Pinpoint the cell where the given text exists, returning its (X, Y) midpoint coordinate. 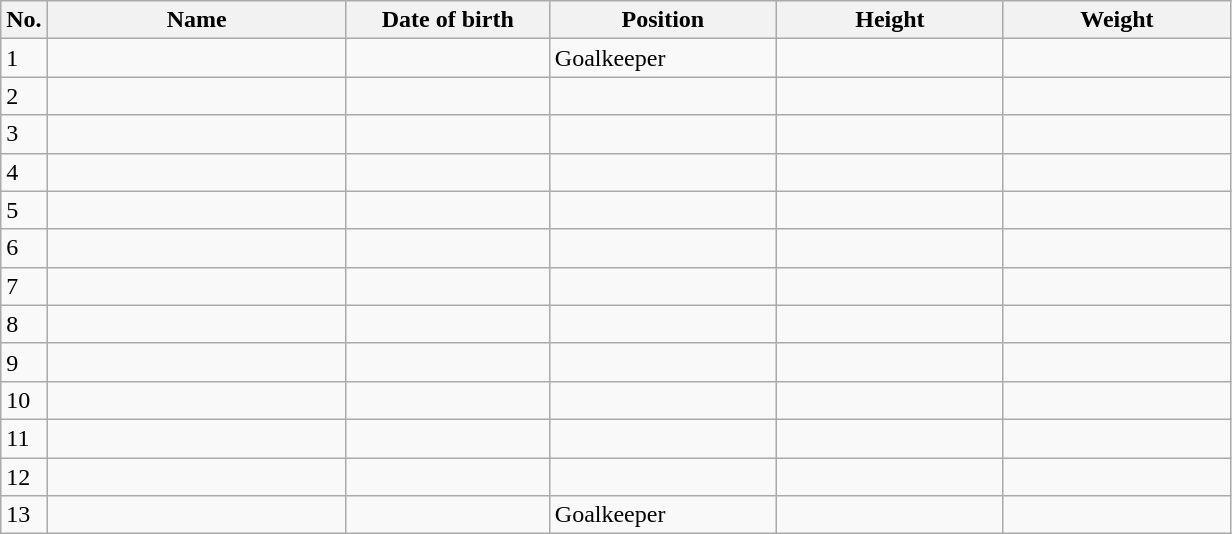
3 (24, 134)
Date of birth (448, 20)
8 (24, 324)
2 (24, 96)
1 (24, 58)
Weight (1116, 20)
Position (662, 20)
5 (24, 210)
9 (24, 362)
13 (24, 515)
Name (196, 20)
11 (24, 438)
4 (24, 172)
10 (24, 400)
Height (890, 20)
No. (24, 20)
12 (24, 477)
7 (24, 286)
6 (24, 248)
